Locate the cell with the specified text and output its [x, y] center coordinate. 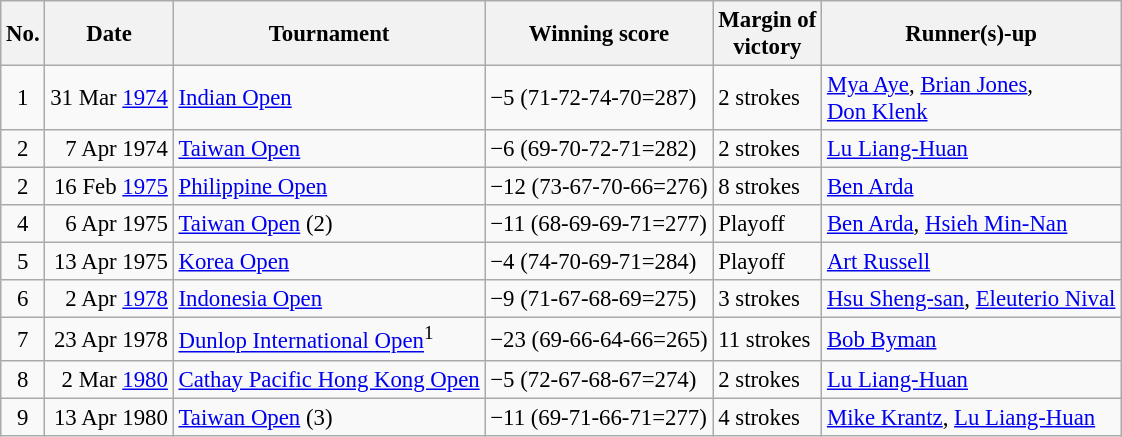
4 [23, 224]
Taiwan Open (3) [329, 417]
2 Mar 1980 [109, 379]
Philippine Open [329, 187]
No. [23, 34]
Winning score [599, 34]
11 strokes [768, 339]
5 [23, 262]
2 Apr 1978 [109, 299]
Tournament [329, 34]
8 strokes [768, 187]
Margin ofvictory [768, 34]
Indonesia Open [329, 299]
−4 (74-70-69-71=284) [599, 262]
3 strokes [768, 299]
7 [23, 339]
4 strokes [768, 417]
−9 (71-67-68-69=275) [599, 299]
Ben Arda, Hsieh Min-Nan [972, 224]
Indian Open [329, 98]
Korea Open [329, 262]
Taiwan Open [329, 149]
Mike Krantz, Lu Liang-Huan [972, 417]
6 [23, 299]
23 Apr 1978 [109, 339]
−11 (69-71-66-71=277) [599, 417]
−12 (73-67-70-66=276) [599, 187]
6 Apr 1975 [109, 224]
Runner(s)-up [972, 34]
7 Apr 1974 [109, 149]
1 [23, 98]
Taiwan Open (2) [329, 224]
31 Mar 1974 [109, 98]
Date [109, 34]
−5 (72-67-68-67=274) [599, 379]
13 Apr 1975 [109, 262]
8 [23, 379]
−23 (69-66-64-66=265) [599, 339]
−5 (71-72-74-70=287) [599, 98]
Ben Arda [972, 187]
13 Apr 1980 [109, 417]
−6 (69-70-72-71=282) [599, 149]
Mya Aye, Brian Jones, Don Klenk [972, 98]
Hsu Sheng-san, Eleuterio Nival [972, 299]
Dunlop International Open1 [329, 339]
Cathay Pacific Hong Kong Open [329, 379]
16 Feb 1975 [109, 187]
−11 (68-69-69-71=277) [599, 224]
Bob Byman [972, 339]
9 [23, 417]
Art Russell [972, 262]
